From the cell containing the given text, extract its center point as (X, Y) coordinate. 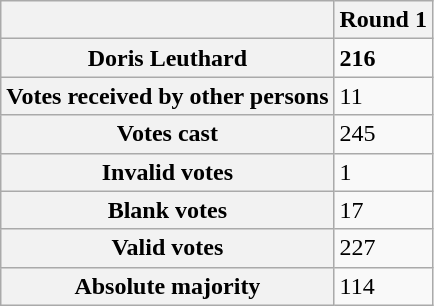
Valid votes (168, 248)
Votes cast (168, 134)
227 (383, 248)
114 (383, 286)
Invalid votes (168, 172)
245 (383, 134)
Absolute majority (168, 286)
Doris Leuthard (168, 58)
216 (383, 58)
1 (383, 172)
Blank votes (168, 210)
Votes received by other persons (168, 96)
11 (383, 96)
17 (383, 210)
Round 1 (383, 20)
